Output the [X, Y] coordinate of the center of the cell containing the given text.  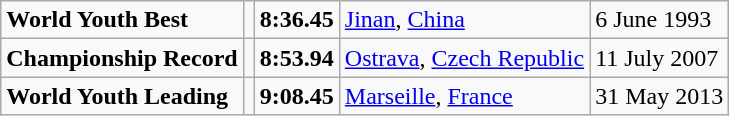
Ostrava, Czech Republic [464, 58]
Marseille, France [464, 96]
6 June 1993 [660, 20]
8:53.94 [296, 58]
9:08.45 [296, 96]
31 May 2013 [660, 96]
Championship Record [122, 58]
8:36.45 [296, 20]
11 July 2007 [660, 58]
World Youth Leading [122, 96]
Jinan, China [464, 20]
World Youth Best [122, 20]
